Locate the cell with the specified text and output its (x, y) center coordinate. 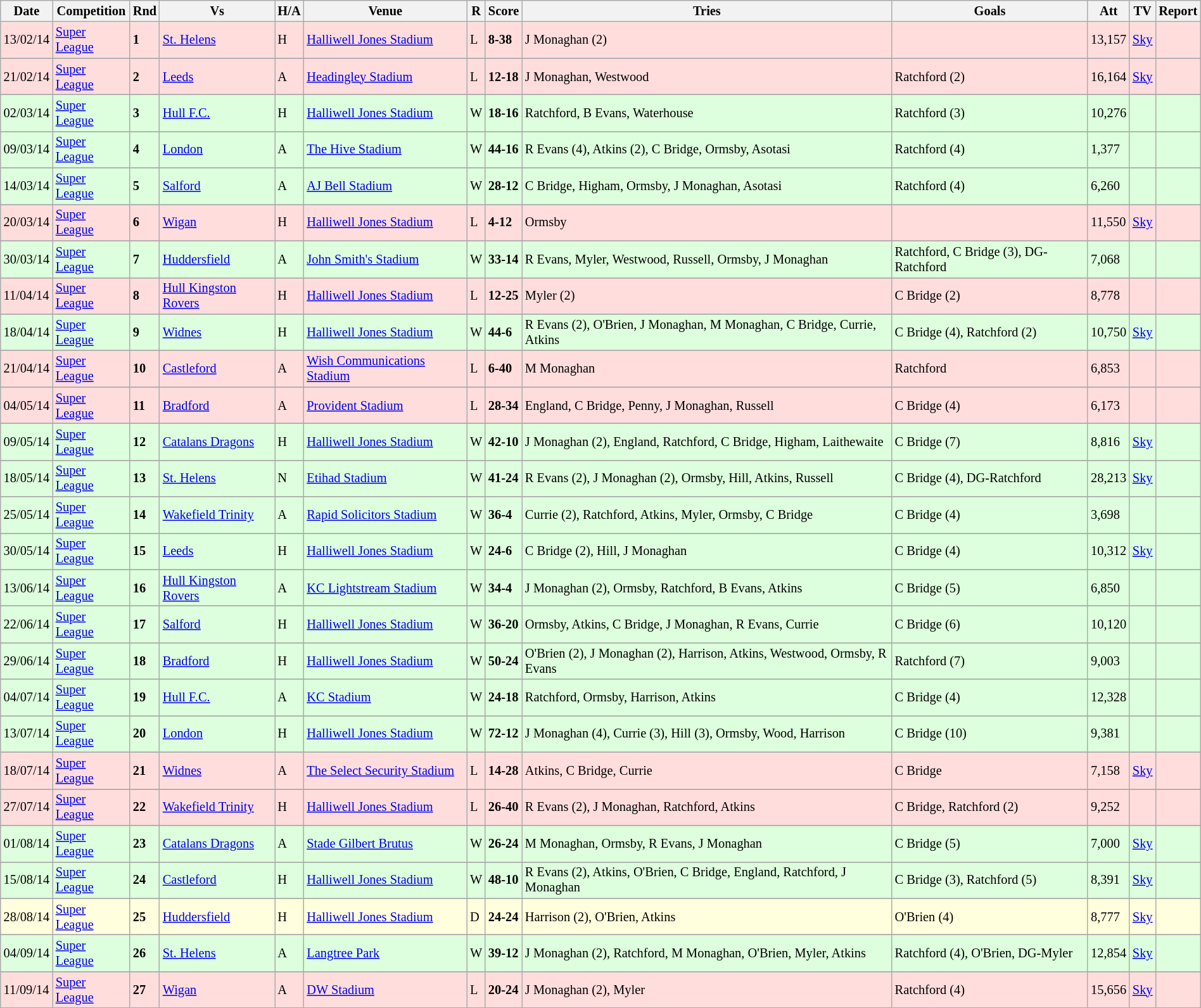
J Monaghan (2) (707, 40)
25/05/14 (27, 515)
R Evans (2), Atkins, O'Brien, C Bridge, England, Ratchford, J Monaghan (707, 880)
Provident Stadium (385, 405)
Goals (989, 11)
Headingley Stadium (385, 77)
48-10 (504, 880)
04/09/14 (27, 953)
C Bridge (10) (989, 734)
28/08/14 (27, 917)
11/04/14 (27, 296)
14 (144, 515)
Stade Gilbert Brutus (385, 843)
9,252 (1109, 807)
27/07/14 (27, 807)
Competition (91, 11)
Vs (217, 11)
Ratchford, Ormsby, Harrison, Atkins (707, 698)
Att (1109, 11)
J Monaghan (2), Ormsby, Ratchford, B Evans, Atkins (707, 588)
C Bridge (6) (989, 624)
8,778 (1109, 296)
R Evans (2), J Monaghan, Ratchford, Atkins (707, 807)
16 (144, 588)
Ratchford (4), O'Brien, DG-Myler (989, 953)
33-14 (504, 259)
C Bridge (2), Hill, J Monaghan (707, 551)
15 (144, 551)
Wish Communications Stadium (385, 369)
09/05/14 (27, 442)
Ormsby (707, 222)
11,550 (1109, 222)
O'Brien (2), J Monaghan (2), Harrison, Atkins, Westwood, Ormsby, R Evans (707, 661)
Ratchford, B Evans, Waterhouse (707, 113)
11 (144, 405)
72-12 (504, 734)
J Monaghan (4), Currie (3), Hill (3), Ormsby, Wood, Harrison (707, 734)
16,164 (1109, 77)
50-24 (504, 661)
09/03/14 (27, 150)
21/02/14 (27, 77)
04/05/14 (27, 405)
8-38 (504, 40)
C Bridge, Higham, Ormsby, J Monaghan, Asotasi (707, 186)
7 (144, 259)
24-6 (504, 551)
Ratchford (2) (989, 77)
13/06/14 (27, 588)
R Evans (4), Atkins (2), C Bridge, Ormsby, Asotasi (707, 150)
17 (144, 624)
9 (144, 332)
41-24 (504, 478)
Harrison (2), O'Brien, Atkins (707, 917)
28,213 (1109, 478)
14-28 (504, 770)
C Bridge (3), Ratchford (5) (989, 880)
8,816 (1109, 442)
20-24 (504, 990)
22 (144, 807)
Rnd (144, 11)
1 (144, 40)
42-10 (504, 442)
4-12 (504, 222)
Ratchford (989, 369)
C Bridge (4), DG-Ratchford (989, 478)
N (289, 478)
36-20 (504, 624)
27 (144, 990)
8,777 (1109, 917)
R (476, 11)
10,120 (1109, 624)
18/07/14 (27, 770)
J Monaghan (2), England, Ratchford, C Bridge, Higham, Laithewaite (707, 442)
2 (144, 77)
15/08/14 (27, 880)
11/09/14 (27, 990)
9,381 (1109, 734)
14/03/14 (27, 186)
34-4 (504, 588)
12 (144, 442)
22/06/14 (27, 624)
10,312 (1109, 551)
9,003 (1109, 661)
M Monaghan (707, 369)
Report (1178, 11)
6-40 (504, 369)
01/08/14 (27, 843)
12-18 (504, 77)
7,000 (1109, 843)
Ratchford (3) (989, 113)
02/03/14 (27, 113)
26-40 (504, 807)
M Monaghan, Ormsby, R Evans, J Monaghan (707, 843)
Venue (385, 11)
3 (144, 113)
10,276 (1109, 113)
Score (504, 11)
J Monaghan, Westwood (707, 77)
26-24 (504, 843)
Date (27, 11)
44-16 (504, 150)
24-24 (504, 917)
C Bridge (7) (989, 442)
24-18 (504, 698)
6 (144, 222)
10 (144, 369)
6,853 (1109, 369)
13 (144, 478)
1,377 (1109, 150)
R Evans, Myler, Westwood, Russell, Ormsby, J Monaghan (707, 259)
28-12 (504, 186)
John Smith's Stadium (385, 259)
DW Stadium (385, 990)
04/07/14 (27, 698)
6,850 (1109, 588)
The Hive Stadium (385, 150)
29/06/14 (27, 661)
Currie (2), Ratchford, Atkins, Myler, Ormsby, C Bridge (707, 515)
6,260 (1109, 186)
21 (144, 770)
13,157 (1109, 40)
C Bridge (4), Ratchford (2) (989, 332)
8 (144, 296)
J Monaghan (2), Myler (707, 990)
R Evans (2), O'Brien, J Monaghan, M Monaghan, C Bridge, Currie, Atkins (707, 332)
The Select Security Stadium (385, 770)
12-25 (504, 296)
36-4 (504, 515)
30/03/14 (27, 259)
44-6 (504, 332)
6,173 (1109, 405)
18 (144, 661)
KC Lightstream Stadium (385, 588)
18-16 (504, 113)
15,656 (1109, 990)
England, C Bridge, Penny, J Monaghan, Russell (707, 405)
Myler (2) (707, 296)
Ratchford, C Bridge (3), DG-Ratchford (989, 259)
D (476, 917)
Ratchford (7) (989, 661)
C Bridge (2) (989, 296)
26 (144, 953)
10,750 (1109, 332)
O'Brien (4) (989, 917)
28-34 (504, 405)
20 (144, 734)
25 (144, 917)
4 (144, 150)
19 (144, 698)
8,391 (1109, 880)
Tries (707, 11)
AJ Bell Stadium (385, 186)
21/04/14 (27, 369)
23 (144, 843)
Langtree Park (385, 953)
3,698 (1109, 515)
H/A (289, 11)
R Evans (2), J Monaghan (2), Ormsby, Hill, Atkins, Russell (707, 478)
C Bridge (989, 770)
Etihad Stadium (385, 478)
TV (1143, 11)
20/03/14 (27, 222)
Rapid Solicitors Stadium (385, 515)
39-12 (504, 953)
13/07/14 (27, 734)
Atkins, C Bridge, Currie (707, 770)
12,854 (1109, 953)
C Bridge, Ratchford (2) (989, 807)
18/05/14 (27, 478)
30/05/14 (27, 551)
7,158 (1109, 770)
KC Stadium (385, 698)
Ormsby, Atkins, C Bridge, J Monaghan, R Evans, Currie (707, 624)
18/04/14 (27, 332)
7,068 (1109, 259)
5 (144, 186)
24 (144, 880)
J Monaghan (2), Ratchford, M Monaghan, O'Brien, Myler, Atkins (707, 953)
12,328 (1109, 698)
13/02/14 (27, 40)
